Determine the (X, Y) coordinate at the center of the cell enclosing the given text.  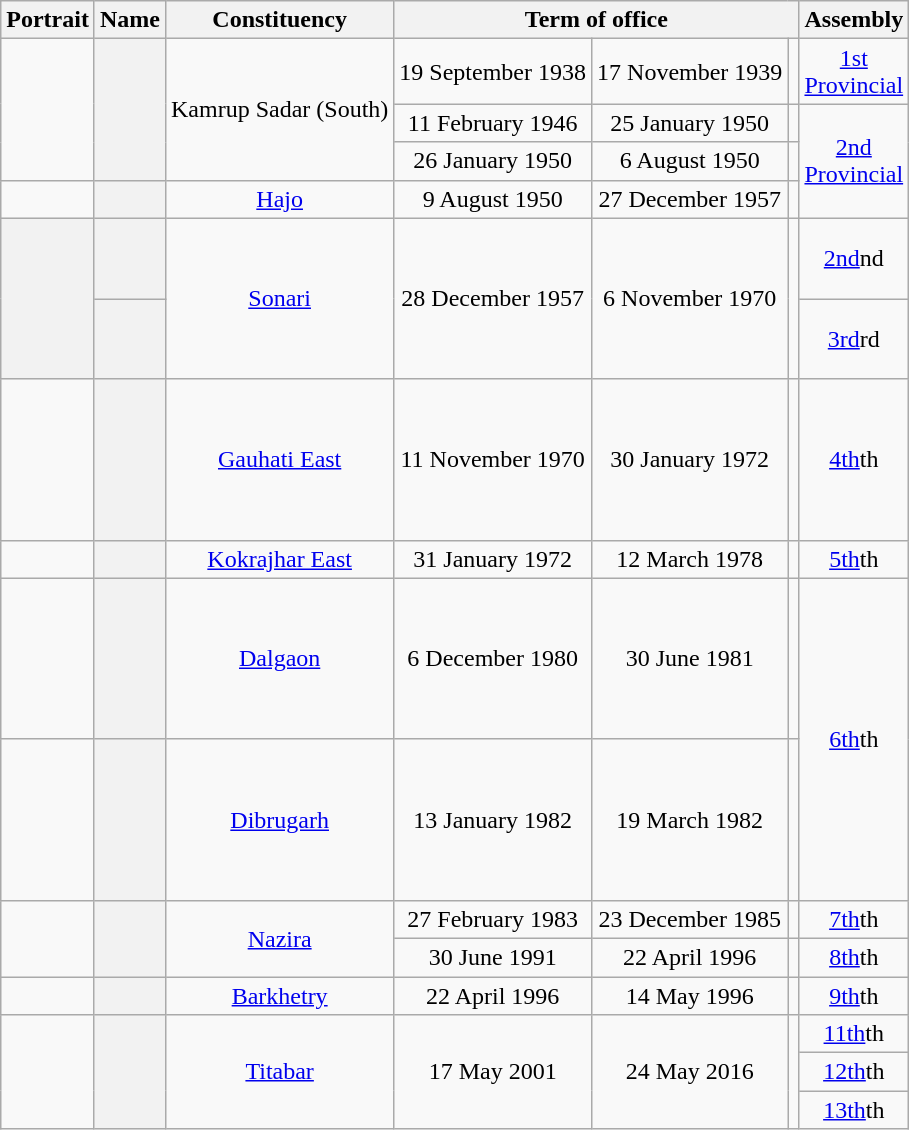
12thth (854, 1072)
25 January 1950 (690, 123)
11 February 1946 (493, 123)
Dibrugarh (279, 820)
Assembly (854, 20)
30 June 1981 (690, 658)
6 November 1970 (690, 298)
19 March 1982 (690, 820)
Kamrup Sadar (South) (279, 110)
5thth (854, 559)
Name (130, 20)
Nazira (279, 938)
17 May 2001 (493, 1072)
Hajo (279, 199)
9thth (854, 995)
14 May 1996 (690, 995)
31 January 1972 (493, 559)
30 January 1972 (690, 460)
Portrait (48, 20)
9 August 1950 (493, 199)
2nd Provincial (854, 161)
Gauhati East (279, 460)
6 December 1980 (493, 658)
23 December 1985 (690, 919)
8thth (854, 957)
Barkhetry (279, 995)
26 January 1950 (493, 161)
11thth (854, 1034)
3rdrd (854, 340)
13thth (854, 1110)
7thth (854, 919)
Sonari (279, 298)
30 June 1991 (493, 957)
27 February 1983 (493, 919)
28 December 1957 (493, 298)
Constituency (279, 20)
17 November 1939 (690, 72)
Kokrajhar East (279, 559)
27 December 1957 (690, 199)
11 November 1970 (493, 460)
13 January 1982 (493, 820)
4thth (854, 460)
2ndnd (854, 258)
12 March 1978 (690, 559)
19 September 1938 (493, 72)
Titabar (279, 1072)
Dalgaon (279, 658)
Term of office (596, 20)
24 May 2016 (690, 1072)
6 August 1950 (690, 161)
6thth (854, 739)
1st Provincial (854, 72)
